Capture the cell that displays the provided text and extract its (x, y) central coordinate. 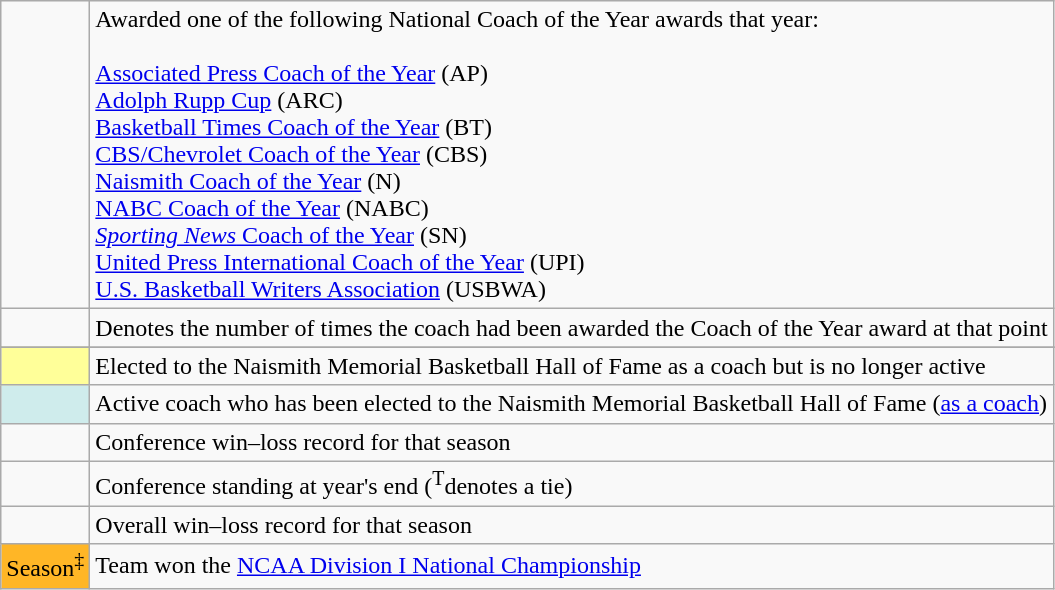
Denotes the number of times the coach had been awarded the Coach of the Year award at that point (572, 328)
Overall win–loss record for that season (572, 525)
Elected to the Naismith Memorial Basketball Hall of Fame as a coach but is no longer active (572, 366)
Team won the NCAA Division I National Championship (572, 566)
Conference win–loss record for that season (572, 442)
Active coach who has been elected to the Naismith Memorial Basketball Hall of Fame (as a coach) (572, 404)
Conference standing at year's end (Tdenotes a tie) (572, 484)
Season‡ (46, 566)
